Return the [X, Y] coordinate for the center point of the cell that contains the specified text.  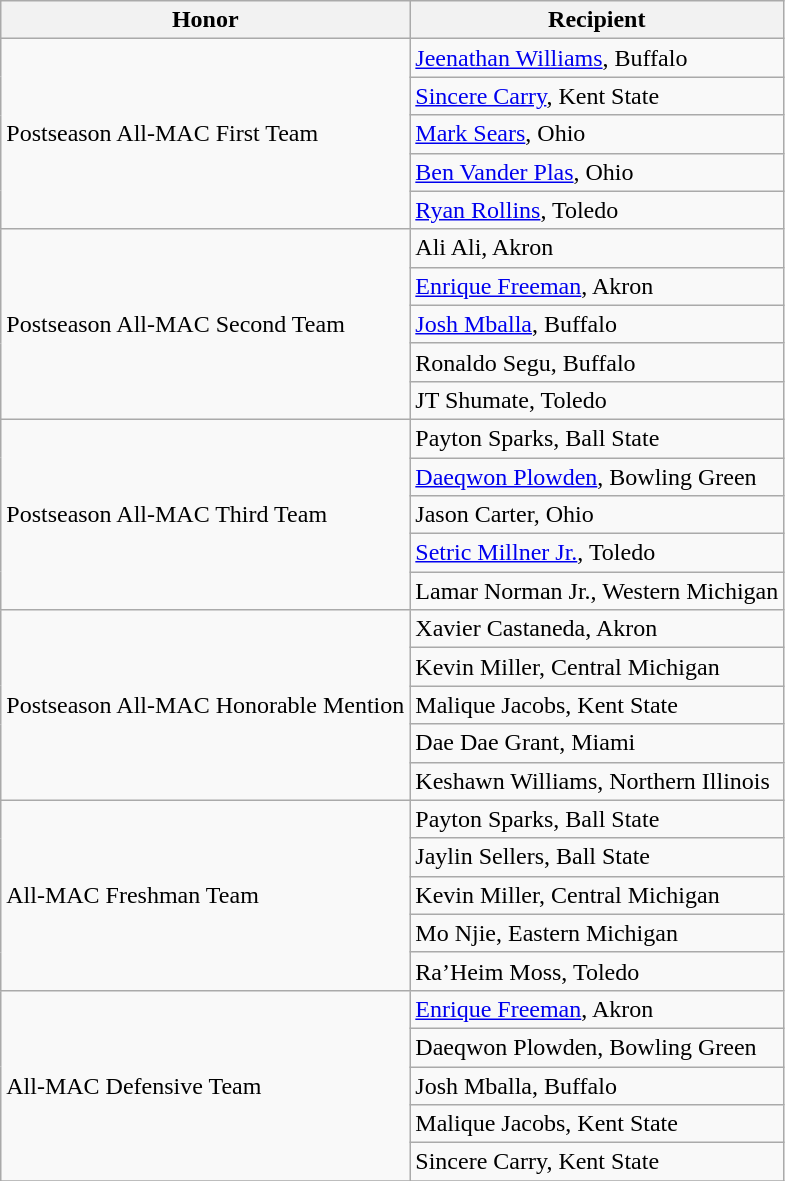
Postseason All-MAC First Team [206, 134]
Dae Dae Grant, Miami [597, 743]
Xavier Castaneda, Akron [597, 629]
Postseason All-MAC Second Team [206, 324]
Ben Vander Plas, Ohio [597, 172]
Ra’Heim Moss, Toledo [597, 971]
Postseason All-MAC Third Team [206, 514]
Keshawn Williams, Northern Illinois [597, 781]
Lamar Norman Jr., Western Michigan [597, 591]
Ali Ali, Akron [597, 248]
Postseason All-MAC Honorable Mention [206, 705]
JT Shumate, Toledo [597, 400]
Honor [206, 20]
All-MAC Freshman Team [206, 895]
Jason Carter, Ohio [597, 515]
All-MAC Defensive Team [206, 1085]
Jeenathan Williams, Buffalo [597, 58]
Setric Millner Jr., Toledo [597, 553]
Ronaldo Segu, Buffalo [597, 362]
Jaylin Sellers, Ball State [597, 857]
Ryan Rollins, Toledo [597, 210]
Recipient [597, 20]
Mark Sears, Ohio [597, 134]
Mo Njie, Eastern Michigan [597, 933]
